Pinpoint the cell where the given text exists, returning its [x, y] midpoint coordinate. 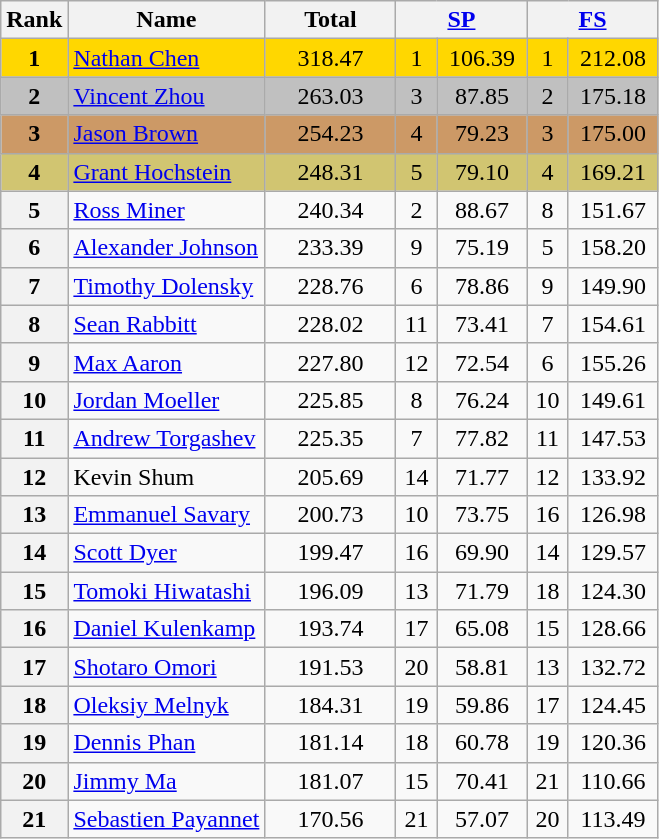
155.26 [613, 362]
SP [462, 20]
158.20 [613, 248]
87.85 [482, 96]
Jason Brown [166, 134]
Nathan Chen [166, 58]
FS [592, 20]
128.66 [613, 629]
Alexander Johnson [166, 248]
Emmanuel Savary [166, 515]
79.10 [482, 172]
65.08 [482, 629]
169.21 [613, 172]
149.90 [613, 286]
175.18 [613, 96]
71.77 [482, 477]
Andrew Torgashev [166, 438]
Name [166, 20]
78.86 [482, 286]
124.45 [613, 705]
254.23 [330, 134]
212.08 [613, 58]
79.23 [482, 134]
113.49 [613, 819]
191.53 [330, 667]
200.73 [330, 515]
147.53 [613, 438]
184.31 [330, 705]
Grant Hochstein [166, 172]
154.61 [613, 324]
199.47 [330, 553]
170.56 [330, 819]
228.02 [330, 324]
240.34 [330, 210]
318.47 [330, 58]
Max Aaron [166, 362]
263.03 [330, 96]
73.75 [482, 515]
Jordan Moeller [166, 400]
60.78 [482, 743]
72.54 [482, 362]
Rank [34, 20]
Jimmy Ma [166, 781]
Daniel Kulenkamp [166, 629]
Sebastien Payannet [166, 819]
126.98 [613, 515]
59.86 [482, 705]
Sean Rabbitt [166, 324]
110.66 [613, 781]
248.31 [330, 172]
205.69 [330, 477]
69.90 [482, 553]
193.74 [330, 629]
57.07 [482, 819]
225.85 [330, 400]
106.39 [482, 58]
233.39 [330, 248]
124.30 [613, 591]
70.41 [482, 781]
228.76 [330, 286]
Tomoki Hiwatashi [166, 591]
Dennis Phan [166, 743]
Scott Dyer [166, 553]
181.07 [330, 781]
Ross Miner [166, 210]
129.57 [613, 553]
77.82 [482, 438]
227.80 [330, 362]
Oleksiy Melnyk [166, 705]
Total [330, 20]
175.00 [613, 134]
71.79 [482, 591]
Shotaro Omori [166, 667]
Vincent Zhou [166, 96]
149.61 [613, 400]
Timothy Dolensky [166, 286]
Kevin Shum [166, 477]
75.19 [482, 248]
76.24 [482, 400]
88.67 [482, 210]
181.14 [330, 743]
73.41 [482, 324]
120.36 [613, 743]
196.09 [330, 591]
151.67 [613, 210]
58.81 [482, 667]
132.72 [613, 667]
133.92 [613, 477]
225.35 [330, 438]
